From the cell containing the given text, extract its center point as (X, Y) coordinate. 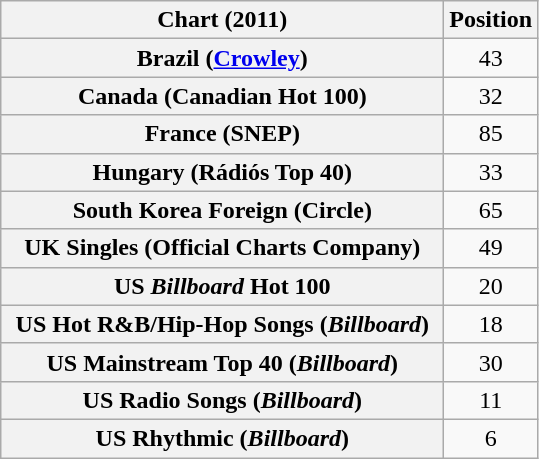
30 (491, 362)
49 (491, 248)
20 (491, 286)
11 (491, 400)
65 (491, 210)
33 (491, 172)
France (SNEP) (222, 134)
6 (491, 438)
US Rhythmic (Billboard) (222, 438)
Hungary (Rádiós Top 40) (222, 172)
US Radio Songs (Billboard) (222, 400)
US Hot R&B/Hip-Hop Songs (Billboard) (222, 324)
UK Singles (Official Charts Company) (222, 248)
Brazil (Crowley) (222, 58)
18 (491, 324)
Canada (Canadian Hot 100) (222, 96)
US Billboard Hot 100 (222, 286)
Position (491, 20)
32 (491, 96)
43 (491, 58)
85 (491, 134)
South Korea Foreign (Circle) (222, 210)
US Mainstream Top 40 (Billboard) (222, 362)
Chart (2011) (222, 20)
